Pinpoint the cell where the given text exists, returning its (X, Y) midpoint coordinate. 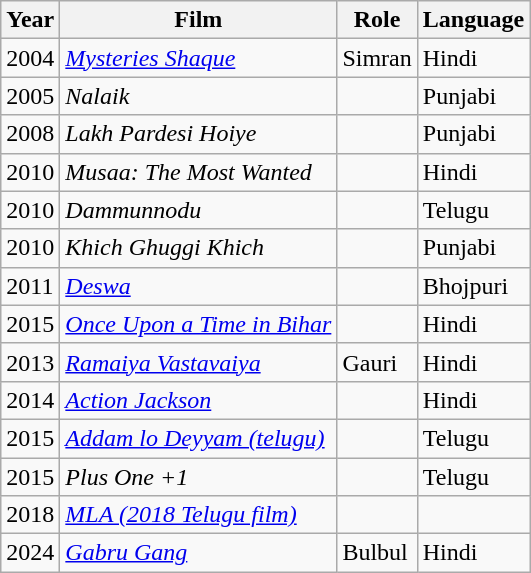
Gauri (377, 362)
Bulbul (377, 553)
Action Jackson (198, 400)
Language (473, 20)
Musaa: The Most Wanted (198, 172)
Ramaiya Vastavaiya (198, 362)
Role (377, 20)
Mysteries Shaque (198, 58)
Once Upon a Time in Bihar (198, 324)
Lakh Pardesi Hoiye (198, 134)
MLA (2018 Telugu film) (198, 515)
2011 (30, 286)
2008 (30, 134)
2018 (30, 515)
2005 (30, 96)
Plus One +1 (198, 477)
Film (198, 20)
Bhojpuri (473, 286)
Addam lo Deyyam (telugu) (198, 438)
Khich Ghuggi Khich (198, 248)
Dammunnodu (198, 210)
2014 (30, 400)
Gabru Gang (198, 553)
Simran (377, 58)
2024 (30, 553)
Nalaik (198, 96)
2004 (30, 58)
2013 (30, 362)
Deswa (198, 286)
Year (30, 20)
